Pinpoint the cell where the given text exists, returning its (x, y) midpoint coordinate. 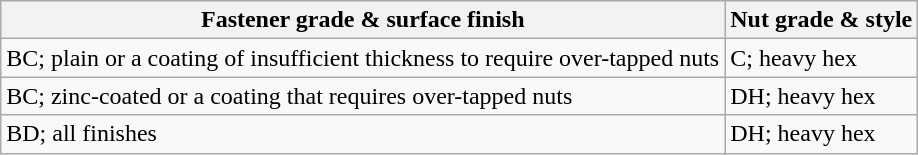
BC; zinc-coated or a coating that requires over-tapped nuts (363, 96)
BD; all finishes (363, 134)
C; heavy hex (822, 58)
Nut grade & style (822, 20)
BC; plain or a coating of insufficient thickness to require over-tapped nuts (363, 58)
Fastener grade & surface finish (363, 20)
